Determine the (X, Y) coordinate at the center of the cell enclosing the given text.  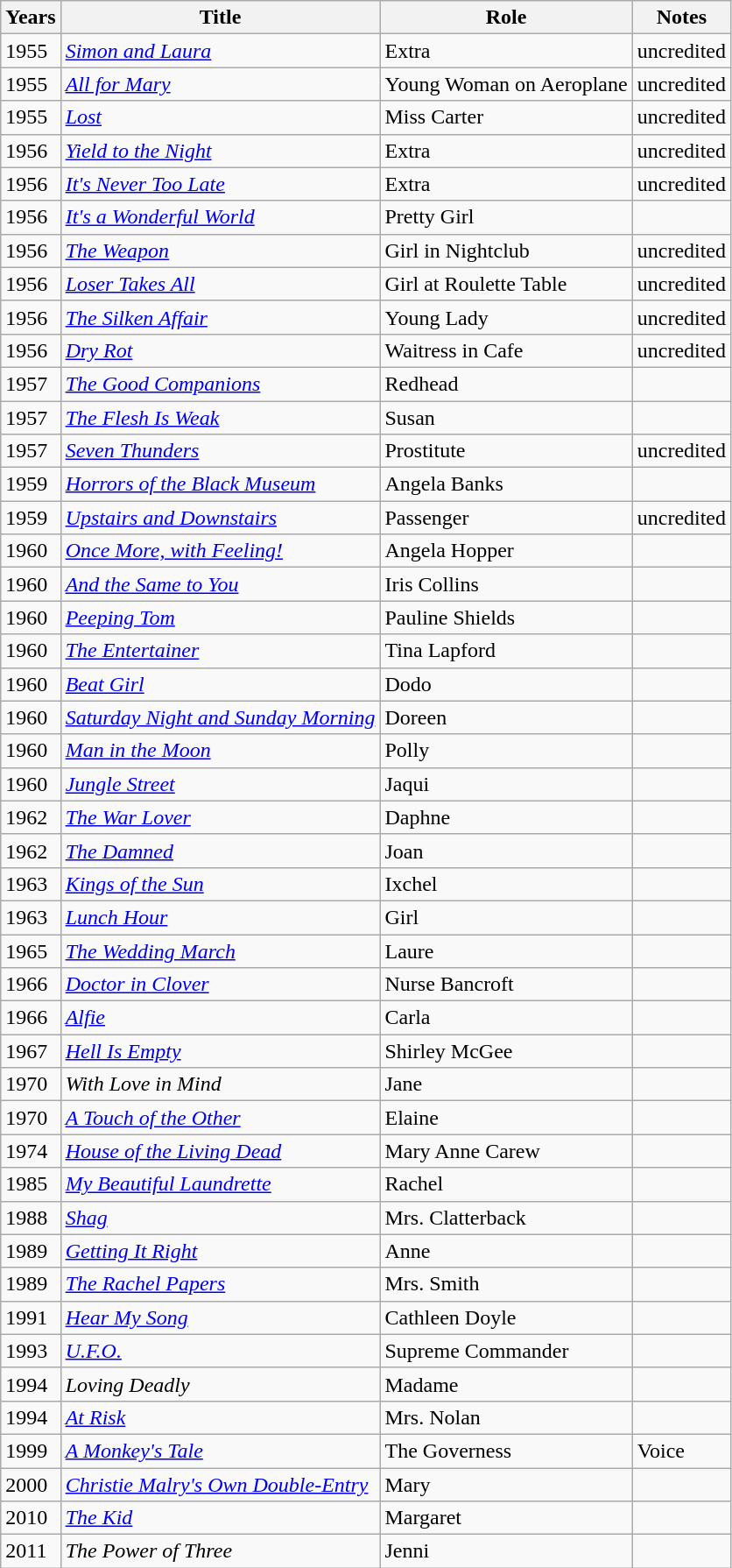
Notes (681, 18)
It's Never Too Late (221, 184)
Jane (506, 1084)
The Damned (221, 851)
Girl (506, 917)
And the Same to You (221, 584)
Margaret (506, 1518)
It's a Wonderful World (221, 217)
Beat Girl (221, 684)
All for Mary (221, 84)
Simon and Laura (221, 51)
2011 (31, 1551)
The War Lover (221, 817)
Iris Collins (506, 584)
U.F.O. (221, 1351)
Man in the Moon (221, 751)
Jenni (506, 1551)
Miss Carter (506, 117)
Susan (506, 418)
The Power of Three (221, 1551)
The Entertainer (221, 651)
House of the Living Dead (221, 1151)
Years (31, 18)
Saturday Night and Sunday Morning (221, 717)
Madame (506, 1384)
Jaqui (506, 784)
Young Lady (506, 317)
1993 (31, 1351)
Yield to the Night (221, 151)
Angela Banks (506, 484)
Mrs. Nolan (506, 1417)
Doreen (506, 717)
1967 (31, 1051)
The Rachel Papers (221, 1284)
Title (221, 18)
Supreme Commander (506, 1351)
Horrors of the Black Museum (221, 484)
Dodo (506, 684)
1965 (31, 950)
Voice (681, 1451)
Shirley McGee (506, 1051)
Polly (506, 751)
At Risk (221, 1417)
1991 (31, 1317)
Role (506, 18)
Cathleen Doyle (506, 1317)
Mrs. Clatterback (506, 1218)
Young Woman on Aeroplane (506, 84)
Lost (221, 117)
Alfie (221, 1018)
The Good Companions (221, 384)
Rachel (506, 1184)
1999 (31, 1451)
Nurse Bancroft (506, 985)
Elaine (506, 1118)
Hell Is Empty (221, 1051)
The Governess (506, 1451)
Seven Thunders (221, 451)
Christie Malry's Own Double-Entry (221, 1485)
Tina Lapford (506, 651)
Waitress in Cafe (506, 350)
Prostitute (506, 451)
Shag (221, 1218)
Passenger (506, 518)
Redhead (506, 384)
The Kid (221, 1518)
Pauline Shields (506, 618)
1988 (31, 1218)
1974 (31, 1151)
Loving Deadly (221, 1384)
Lunch Hour (221, 917)
2010 (31, 1518)
Jungle Street (221, 784)
Joan (506, 851)
My Beautiful Laundrette (221, 1184)
Angela Hopper (506, 551)
Upstairs and Downstairs (221, 518)
Laure (506, 950)
Once More, with Feeling! (221, 551)
Hear My Song (221, 1317)
Girl in Nightclub (506, 251)
2000 (31, 1485)
A Monkey's Tale (221, 1451)
Carla (506, 1018)
Mary (506, 1485)
Ixchel (506, 884)
The Weapon (221, 251)
With Love in Mind (221, 1084)
Girl at Roulette Table (506, 284)
Peeping Tom (221, 618)
The Wedding March (221, 950)
Dry Rot (221, 350)
Loser Takes All (221, 284)
Daphne (506, 817)
The Silken Affair (221, 317)
Anne (506, 1251)
Mrs. Smith (506, 1284)
Mary Anne Carew (506, 1151)
Getting It Right (221, 1251)
1985 (31, 1184)
Doctor in Clover (221, 985)
A Touch of the Other (221, 1118)
The Flesh Is Weak (221, 418)
Kings of the Sun (221, 884)
Pretty Girl (506, 217)
